From the cell containing the given text, extract its center point as (x, y) coordinate. 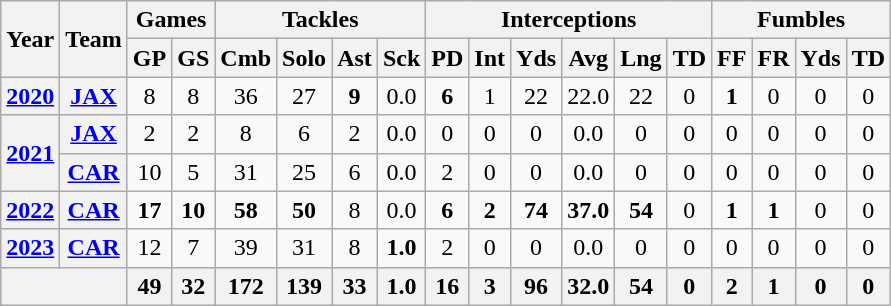
Int (490, 58)
2022 (30, 210)
37.0 (588, 210)
25 (304, 172)
22.0 (588, 96)
74 (536, 210)
Year (30, 39)
27 (304, 96)
Avg (588, 58)
139 (304, 286)
50 (304, 210)
Tackles (320, 20)
Fumbles (802, 20)
17 (149, 210)
2023 (30, 248)
96 (536, 286)
3 (490, 286)
Sck (401, 58)
7 (194, 248)
Games (170, 20)
172 (246, 286)
16 (448, 286)
39 (246, 248)
2021 (30, 153)
Interceptions (569, 20)
GS (194, 58)
49 (149, 286)
Cmb (246, 58)
32 (194, 286)
5 (194, 172)
9 (355, 96)
58 (246, 210)
FF (732, 58)
12 (149, 248)
Lng (641, 58)
32.0 (588, 286)
FR (774, 58)
2020 (30, 96)
Solo (304, 58)
36 (246, 96)
33 (355, 286)
Team (94, 39)
Ast (355, 58)
PD (448, 58)
GP (149, 58)
